Return [X, Y] of the center of cell containing provided text 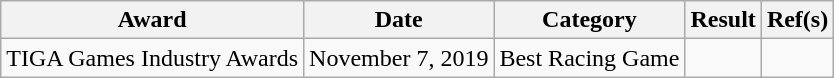
Date [399, 20]
Best Racing Game [590, 58]
Category [590, 20]
Award [152, 20]
TIGA Games Industry Awards [152, 58]
November 7, 2019 [399, 58]
Result [723, 20]
Ref(s) [797, 20]
